Capture the cell that displays the provided text and extract its (x, y) central coordinate. 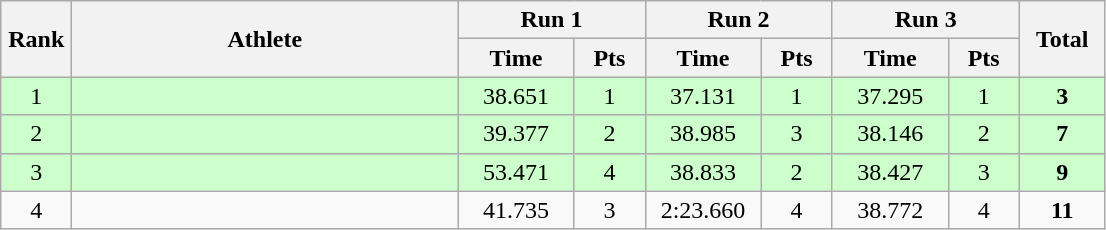
38.833 (703, 172)
Rank (36, 39)
37.295 (890, 96)
2:23.660 (703, 210)
Athlete (265, 39)
Total (1062, 39)
Run 2 (738, 20)
38.146 (890, 134)
41.735 (516, 210)
38.427 (890, 172)
53.471 (516, 172)
7 (1062, 134)
38.985 (703, 134)
38.772 (890, 210)
Run 3 (926, 20)
Run 1 (552, 20)
38.651 (516, 96)
11 (1062, 210)
39.377 (516, 134)
37.131 (703, 96)
9 (1062, 172)
